Scan for the cell matching the given text and deliver its (X, Y) coordinate at center. 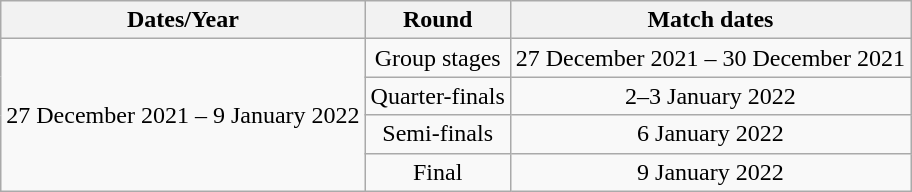
27 December 2021 – 9 January 2022 (183, 115)
Quarter-finals (438, 96)
Semi-finals (438, 134)
27 December 2021 – 30 December 2021 (710, 58)
Round (438, 20)
Dates/Year (183, 20)
Match dates (710, 20)
6 January 2022 (710, 134)
Final (438, 172)
2–3 January 2022 (710, 96)
9 January 2022 (710, 172)
Group stages (438, 58)
